Find where the given text appears and provide that cell's center as [x, y] coordinate. 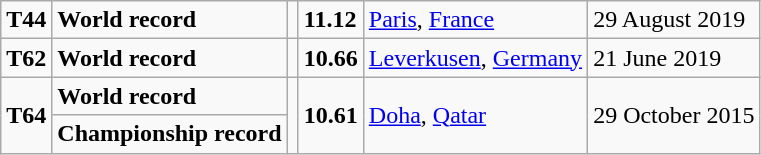
10.61 [330, 115]
29 August 2019 [674, 20]
Leverkusen, Germany [475, 58]
Doha, Qatar [475, 115]
29 October 2015 [674, 115]
Paris, France [475, 20]
10.66 [330, 58]
Championship record [170, 134]
T62 [26, 58]
T44 [26, 20]
T64 [26, 115]
21 June 2019 [674, 58]
11.12 [330, 20]
